Pinpoint the cell where the given text exists, returning its (x, y) midpoint coordinate. 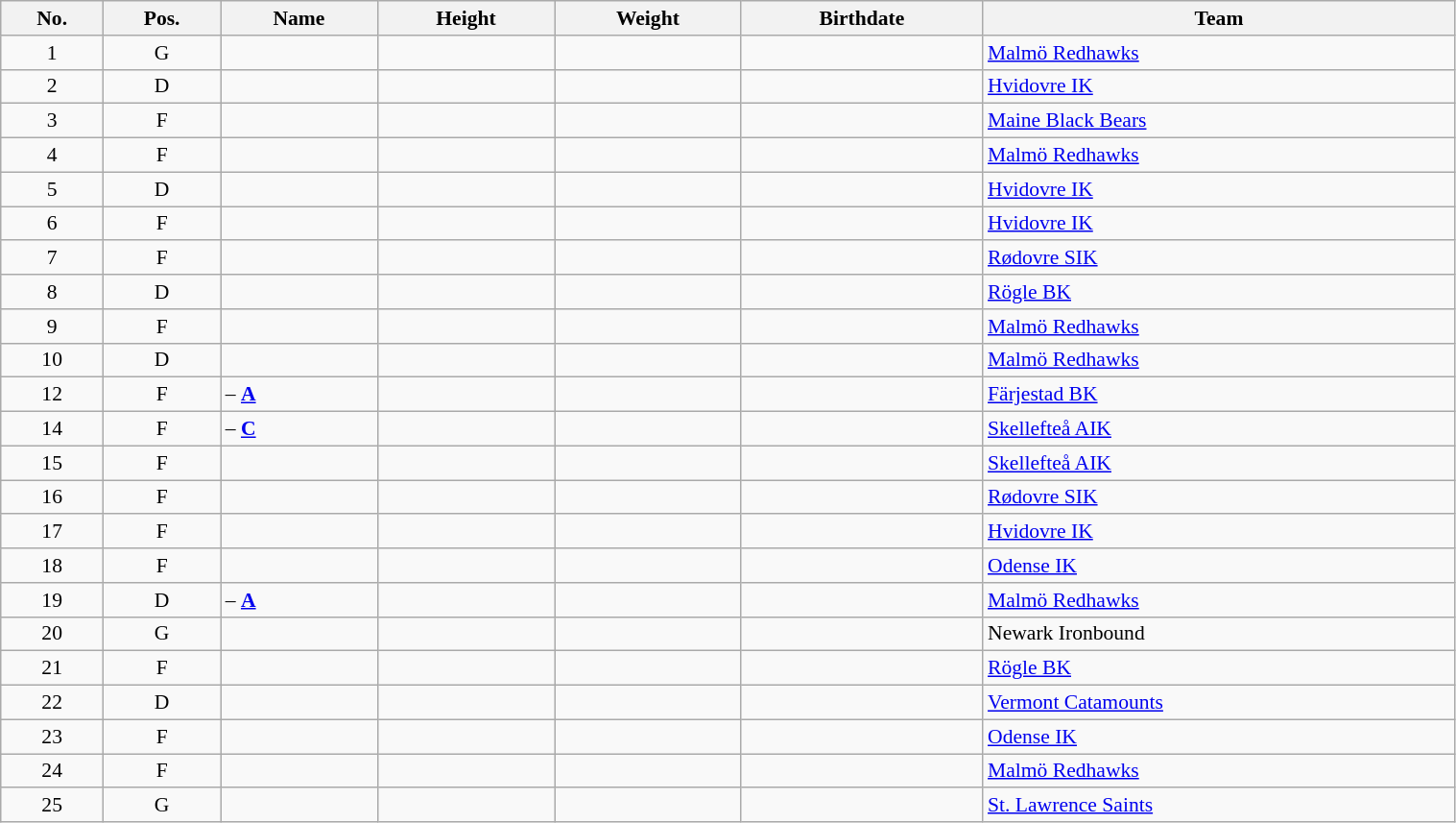
4 (52, 156)
Weight (648, 18)
21 (52, 668)
6 (52, 224)
14 (52, 429)
Newark Ironbound (1219, 634)
2 (52, 86)
5 (52, 189)
Height (466, 18)
10 (52, 360)
Team (1219, 18)
24 (52, 771)
17 (52, 532)
Pos. (162, 18)
9 (52, 327)
Birthdate (862, 18)
20 (52, 634)
15 (52, 463)
Maine Black Bears (1219, 121)
No. (52, 18)
– C (299, 429)
Färjestad BK (1219, 395)
22 (52, 703)
7 (52, 258)
1 (52, 53)
8 (52, 292)
16 (52, 497)
Vermont Catamounts (1219, 703)
18 (52, 566)
23 (52, 737)
St. Lawrence Saints (1219, 806)
19 (52, 600)
12 (52, 395)
25 (52, 806)
3 (52, 121)
Name (299, 18)
